Search for the cell housing the specified text and yield its [X, Y] center coordinate. 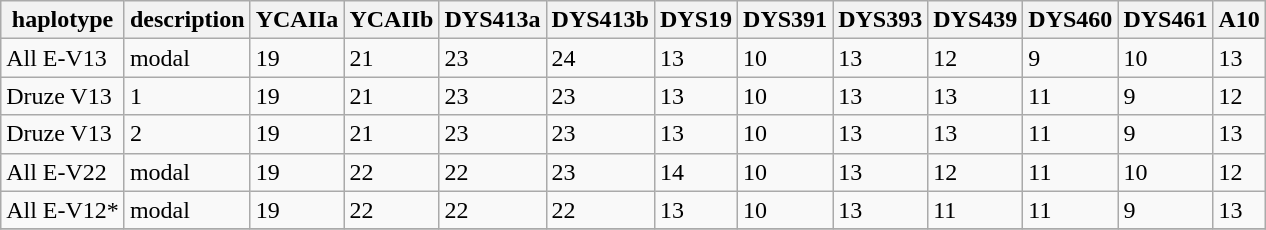
14 [696, 172]
2 [187, 134]
DYS391 [786, 20]
1 [187, 96]
A10 [1239, 20]
DYS413b [600, 20]
DYS460 [1070, 20]
24 [600, 58]
DYS413a [492, 20]
All E-V12* [63, 210]
YCAIIb [392, 20]
DYS19 [696, 20]
All E-V22 [63, 172]
All E-V13 [63, 58]
DYS461 [1166, 20]
description [187, 20]
DYS393 [880, 20]
YCAIIa [297, 20]
DYS439 [976, 20]
haplotype [63, 20]
